Detect which cell encompasses the target text, then output its (x, y) center coordinate. 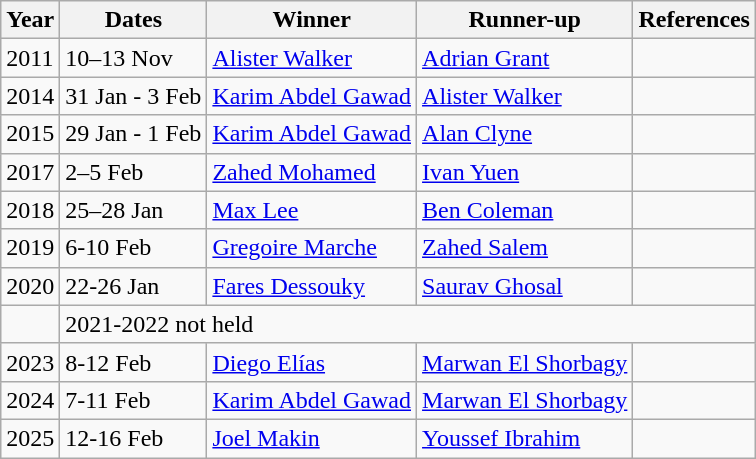
25–28 Jan (134, 210)
Zahed Salem (525, 248)
31 Jan - 3 Feb (134, 96)
2018 (30, 210)
2–5 Feb (134, 172)
22-26 Jan (134, 286)
2015 (30, 134)
Diego Elías (312, 362)
Runner-up (525, 20)
2023 (30, 362)
2025 (30, 438)
2021-2022 not held (408, 324)
Winner (312, 20)
2011 (30, 58)
12-16 Feb (134, 438)
Gregoire Marche (312, 248)
10–13 Nov (134, 58)
Joel Makin (312, 438)
Ivan Yuen (525, 172)
2020 (30, 286)
Youssef Ibrahim (525, 438)
2017 (30, 172)
8-12 Feb (134, 362)
29 Jan - 1 Feb (134, 134)
References (694, 20)
Adrian Grant (525, 58)
7-11 Feb (134, 400)
Fares Dessouky (312, 286)
Ben Coleman (525, 210)
Max Lee (312, 210)
2014 (30, 96)
2019 (30, 248)
Alan Clyne (525, 134)
Saurav Ghosal (525, 286)
Zahed Mohamed (312, 172)
2024 (30, 400)
6-10 Feb (134, 248)
Year (30, 20)
Dates (134, 20)
